Capture the cell that displays the provided text and extract its [X, Y] central coordinate. 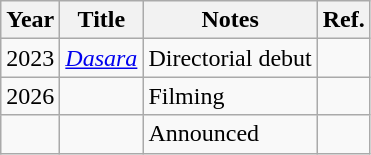
2023 [30, 58]
Directorial debut [230, 58]
Announced [230, 134]
Title [102, 20]
Filming [230, 96]
Dasara [102, 58]
2026 [30, 96]
Year [30, 20]
Notes [230, 20]
Ref. [344, 20]
